Find where the given text appears and provide that cell's center as (X, Y) coordinate. 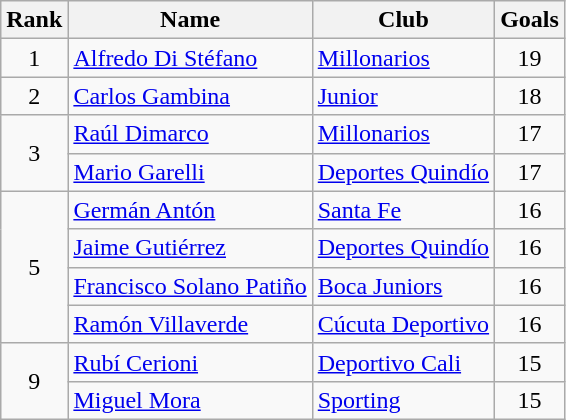
Jaime Gutiérrez (190, 248)
Name (190, 20)
3 (34, 153)
Junior (403, 96)
Rank (34, 20)
2 (34, 96)
Sporting (403, 400)
Rubí Cerioni (190, 362)
Miguel Mora (190, 400)
Deportivo Cali (403, 362)
Raúl Dimarco (190, 134)
Goals (530, 20)
Boca Juniors (403, 286)
1 (34, 58)
19 (530, 58)
Germán Antón (190, 210)
Carlos Gambina (190, 96)
18 (530, 96)
Santa Fe (403, 210)
Mario Garelli (190, 172)
Cúcuta Deportivo (403, 324)
9 (34, 381)
Alfredo Di Stéfano (190, 58)
5 (34, 267)
Francisco Solano Patiño (190, 286)
Club (403, 20)
Ramón Villaverde (190, 324)
